Find where the given text appears and provide that cell's center as (X, Y) coordinate. 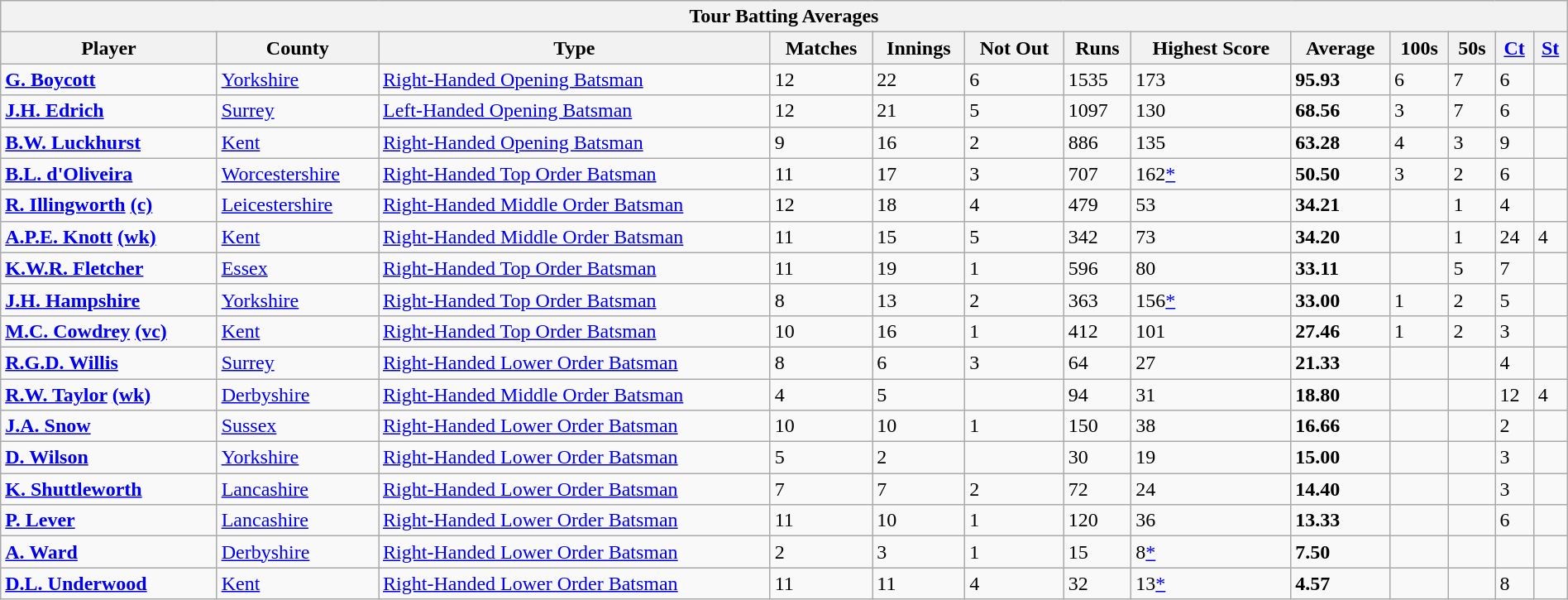
27 (1211, 362)
31 (1211, 395)
886 (1097, 142)
16.66 (1341, 426)
68.56 (1341, 111)
32 (1097, 583)
1535 (1097, 79)
A. Ward (109, 552)
J.A. Snow (109, 426)
County (298, 48)
R.W. Taylor (wk) (109, 395)
36 (1211, 521)
Matches (821, 48)
13* (1211, 583)
30 (1097, 458)
50s (1472, 48)
135 (1211, 142)
34.20 (1341, 237)
120 (1097, 521)
Average (1341, 48)
13 (919, 300)
33.00 (1341, 300)
St (1550, 48)
17 (919, 174)
150 (1097, 426)
7.50 (1341, 552)
22 (919, 79)
Not Out (1014, 48)
R. Illingworth (c) (109, 205)
34.21 (1341, 205)
Runs (1097, 48)
K. Shuttleworth (109, 489)
G. Boycott (109, 79)
101 (1211, 331)
J.H. Edrich (109, 111)
J.H. Hampshire (109, 300)
50.50 (1341, 174)
Type (575, 48)
596 (1097, 268)
63.28 (1341, 142)
18.80 (1341, 395)
Ct (1514, 48)
15.00 (1341, 458)
B.W. Luckhurst (109, 142)
64 (1097, 362)
Innings (919, 48)
72 (1097, 489)
14.40 (1341, 489)
Sussex (298, 426)
94 (1097, 395)
Essex (298, 268)
21.33 (1341, 362)
162* (1211, 174)
38 (1211, 426)
27.46 (1341, 331)
B.L. d'Oliveira (109, 174)
A.P.E. Knott (wk) (109, 237)
1097 (1097, 111)
412 (1097, 331)
21 (919, 111)
707 (1097, 174)
342 (1097, 237)
D. Wilson (109, 458)
13.33 (1341, 521)
K.W.R. Fletcher (109, 268)
R.G.D. Willis (109, 362)
479 (1097, 205)
80 (1211, 268)
73 (1211, 237)
Player (109, 48)
173 (1211, 79)
Tour Batting Averages (784, 17)
P. Lever (109, 521)
130 (1211, 111)
156* (1211, 300)
Highest Score (1211, 48)
18 (919, 205)
4.57 (1341, 583)
Left-Handed Opening Batsman (575, 111)
33.11 (1341, 268)
Leicestershire (298, 205)
363 (1097, 300)
Worcestershire (298, 174)
53 (1211, 205)
8* (1211, 552)
D.L. Underwood (109, 583)
100s (1419, 48)
M.C. Cowdrey (vc) (109, 331)
95.93 (1341, 79)
